Extract the [x, y] coordinate from the center of the cell holding the provided text.  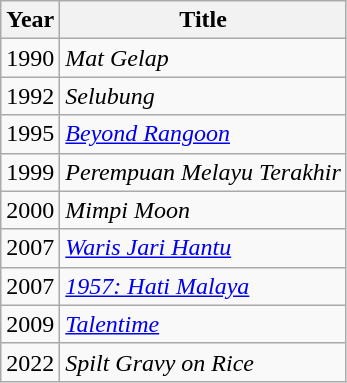
1995 [30, 134]
1990 [30, 58]
Year [30, 20]
1999 [30, 172]
Mimpi Moon [204, 210]
Beyond Rangoon [204, 134]
Selubung [204, 96]
1992 [30, 96]
Title [204, 20]
2000 [30, 210]
1957: Hati Malaya [204, 286]
Mat Gelap [204, 58]
Talentime [204, 324]
2022 [30, 362]
Perempuan Melayu Terakhir [204, 172]
Spilt Gravy on Rice [204, 362]
Waris Jari Hantu [204, 248]
2009 [30, 324]
